Scan for the cell matching the given text and deliver its (X, Y) coordinate at center. 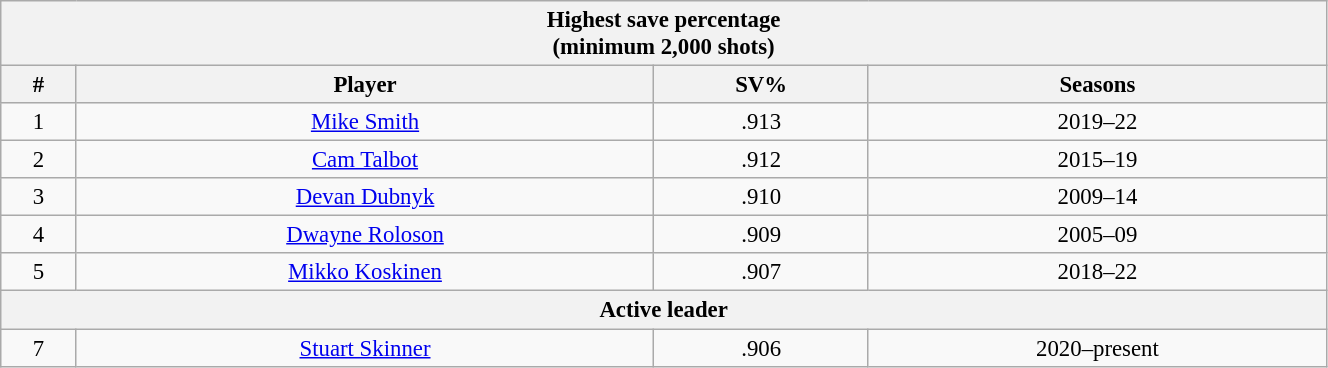
Active leader (664, 310)
Cam Talbot (365, 160)
Dwayne Roloson (365, 235)
Highest save percentage(minimum 2,000 shots) (664, 34)
2019–22 (1097, 122)
2 (38, 160)
Mikko Koskinen (365, 273)
2015–19 (1097, 160)
4 (38, 235)
.909 (762, 235)
# (38, 85)
Mike Smith (365, 122)
.907 (762, 273)
Stuart Skinner (365, 348)
3 (38, 197)
SV% (762, 85)
5 (38, 273)
2020–present (1097, 348)
Player (365, 85)
.906 (762, 348)
Seasons (1097, 85)
1 (38, 122)
7 (38, 348)
.912 (762, 160)
2009–14 (1097, 197)
2005–09 (1097, 235)
Devan Dubnyk (365, 197)
2018–22 (1097, 273)
.910 (762, 197)
.913 (762, 122)
